Extract the [X, Y] coordinate from the center of the cell holding the provided text.  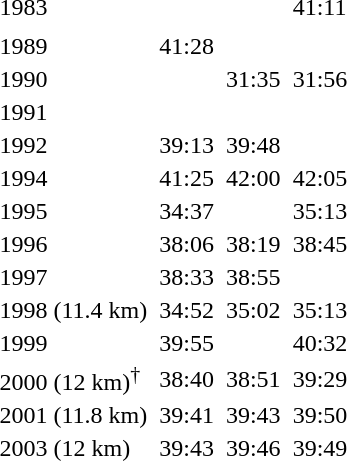
39:55 [187, 343]
41:28 [187, 46]
38:19 [253, 244]
35:02 [253, 310]
39:43 [253, 415]
41:25 [187, 178]
39:13 [187, 145]
31:35 [253, 79]
42:00 [253, 178]
38:55 [253, 277]
39:48 [253, 145]
38:33 [187, 277]
34:52 [187, 310]
39:41 [187, 415]
38:51 [253, 379]
38:40 [187, 379]
34:37 [187, 211]
38:06 [187, 244]
